For the text-containing cell, return its midpoint in [x, y] coordinate format. 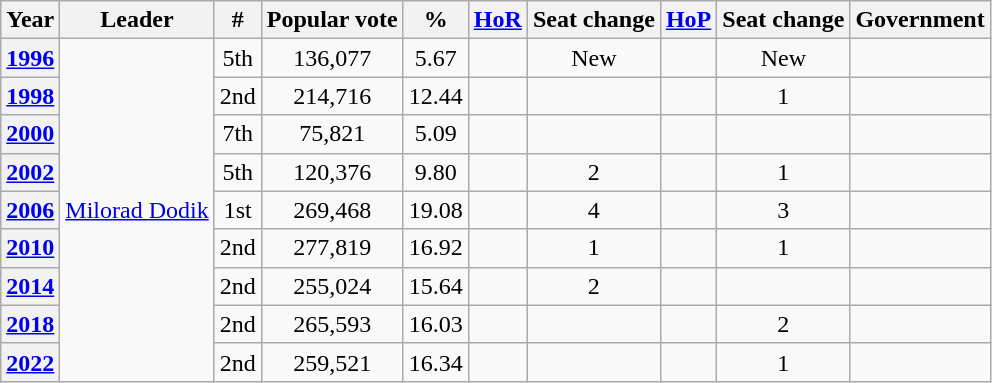
1998 [30, 96]
5.09 [436, 134]
% [436, 20]
1996 [30, 58]
2018 [30, 324]
2022 [30, 362]
# [238, 20]
7th [238, 134]
HoP [688, 20]
75,821 [332, 134]
214,716 [332, 96]
277,819 [332, 248]
Milorad Dodik [137, 210]
Popular vote [332, 20]
16.03 [436, 324]
HoR [498, 20]
265,593 [332, 324]
2002 [30, 172]
3 [784, 210]
2006 [30, 210]
269,468 [332, 210]
5.67 [436, 58]
2000 [30, 134]
12.44 [436, 96]
16.34 [436, 362]
255,024 [332, 286]
Year [30, 20]
136,077 [332, 58]
Government [920, 20]
2010 [30, 248]
19.08 [436, 210]
2014 [30, 286]
259,521 [332, 362]
1st [238, 210]
4 [594, 210]
16.92 [436, 248]
9.80 [436, 172]
Leader [137, 20]
120,376 [332, 172]
15.64 [436, 286]
